Return the (x, y) coordinate for the center point of the cell that contains the specified text.  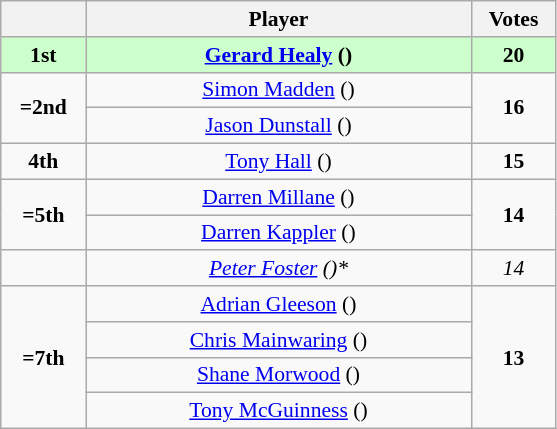
20 (514, 55)
15 (514, 162)
Darren Kappler () (278, 233)
4th (44, 162)
=7th (44, 357)
=5th (44, 214)
Gerard Healy () (278, 55)
Peter Foster ()* (278, 269)
Tony McGuinness () (278, 411)
1st (44, 55)
Chris Mainwaring () (278, 340)
Votes (514, 19)
Jason Dunstall () (278, 126)
Simon Madden () (278, 90)
Darren Millane () (278, 197)
13 (514, 357)
=2nd (44, 108)
Adrian Gleeson () (278, 304)
16 (514, 108)
Tony Hall () (278, 162)
Shane Morwood () (278, 375)
Player (278, 19)
